Pinpoint the cell where the given text exists, returning its (x, y) midpoint coordinate. 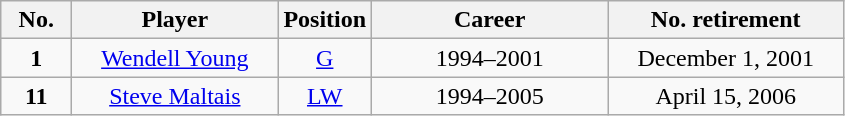
Wendell Young (175, 58)
Steve Maltais (175, 96)
No. (36, 20)
G (325, 58)
Player (175, 20)
April 15, 2006 (726, 96)
1 (36, 58)
LW (325, 96)
11 (36, 96)
Position (325, 20)
Career (490, 20)
1994–2005 (490, 96)
1994–2001 (490, 58)
December 1, 2001 (726, 58)
No. retirement (726, 20)
